Return the [x, y] coordinate for the center point of the cell that contains the specified text.  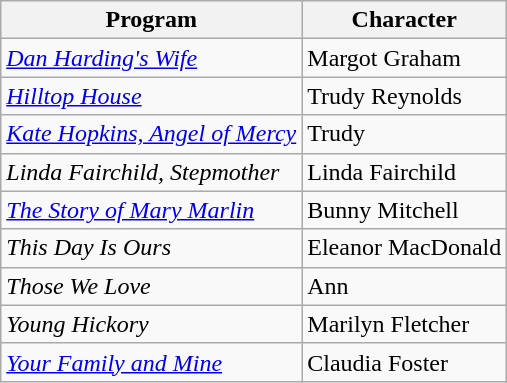
Claudia Foster [404, 362]
Margot Graham [404, 58]
Linda Fairchild, Stepmother [152, 172]
Trudy Reynolds [404, 96]
Ann [404, 286]
Linda Fairchild [404, 172]
Trudy [404, 134]
Bunny Mitchell [404, 210]
Young Hickory [152, 324]
This Day Is Ours [152, 248]
Kate Hopkins, Angel of Mercy [152, 134]
Hilltop House [152, 96]
Your Family and Mine [152, 362]
Marilyn Fletcher [404, 324]
Program [152, 20]
The Story of Mary Marlin [152, 210]
Those We Love [152, 286]
Character [404, 20]
Dan Harding's Wife [152, 58]
Eleanor MacDonald [404, 248]
